Return the [X, Y] coordinate for the center point of the cell that contains the specified text.  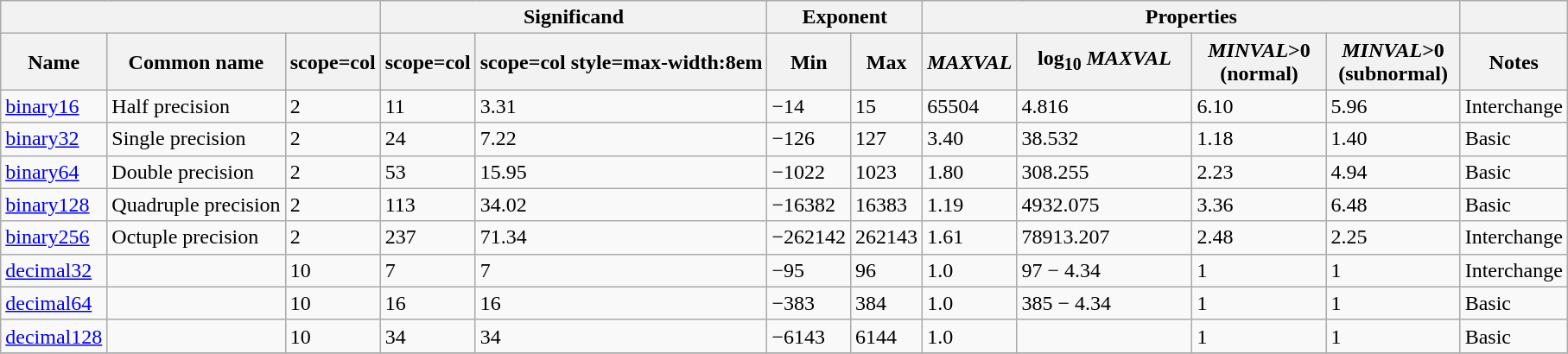
binary128 [54, 205]
6144 [886, 336]
127 [886, 139]
385 − 4.34 [1104, 303]
1.40 [1393, 139]
Name [54, 62]
decimal128 [54, 336]
237 [428, 237]
2.48 [1260, 237]
97 − 4.34 [1104, 270]
−383 [809, 303]
2.23 [1260, 172]
−1022 [809, 172]
7.22 [621, 139]
71.34 [621, 237]
Exponent [845, 17]
15.95 [621, 172]
4932.075 [1104, 205]
Min [809, 62]
MINVAL>0(normal) [1260, 62]
3.40 [969, 139]
1023 [886, 172]
24 [428, 139]
Max [886, 62]
4.816 [1104, 106]
scope=col style=max-width:8em [621, 62]
113 [428, 205]
decimal64 [54, 303]
1.18 [1260, 139]
34.02 [621, 205]
binary256 [54, 237]
11 [428, 106]
Notes [1514, 62]
binary16 [54, 106]
−6143 [809, 336]
decimal32 [54, 270]
Quadruple precision [196, 205]
78913.207 [1104, 237]
Properties [1191, 17]
3.36 [1260, 205]
−14 [809, 106]
6.48 [1393, 205]
262143 [886, 237]
−126 [809, 139]
Octuple precision [196, 237]
1.61 [969, 237]
−95 [809, 270]
Common name [196, 62]
Double precision [196, 172]
binary32 [54, 139]
5.96 [1393, 106]
53 [428, 172]
1.80 [969, 172]
96 [886, 270]
384 [886, 303]
Single precision [196, 139]
15 [886, 106]
MAXVAL [969, 62]
Half precision [196, 106]
Significand [574, 17]
−16382 [809, 205]
3.31 [621, 106]
308.255 [1104, 172]
binary64 [54, 172]
2.25 [1393, 237]
log10 MAXVAL [1104, 62]
65504 [969, 106]
4.94 [1393, 172]
6.10 [1260, 106]
1.19 [969, 205]
38.532 [1104, 139]
MINVAL>0(subnormal) [1393, 62]
−262142 [809, 237]
16383 [886, 205]
